Find where the given text appears and provide that cell's center as (x, y) coordinate. 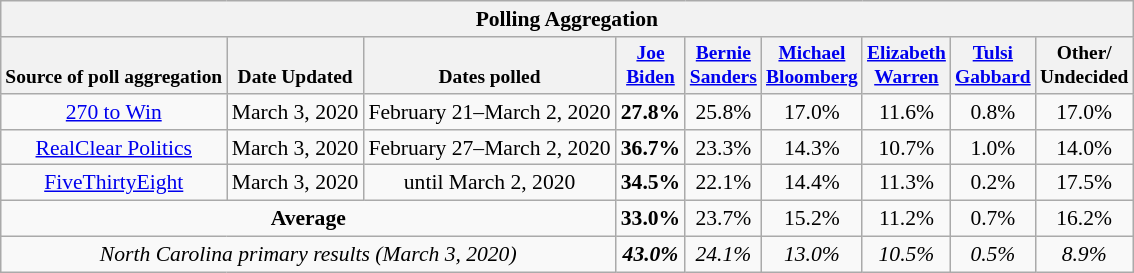
MichaelBloomberg (812, 66)
Polling Aggregation (567, 19)
Other/Undecided (1084, 66)
270 to Win (114, 112)
1.0% (992, 148)
14.0% (1084, 148)
0.2% (992, 183)
Source of poll aggregation (114, 66)
33.0% (650, 219)
BernieSanders (723, 66)
23.7% (723, 219)
until March 2, 2020 (489, 183)
RealClear Politics (114, 148)
23.3% (723, 148)
February 27–March 2, 2020 (489, 148)
Average (308, 219)
24.1% (723, 254)
February 21–March 2, 2020 (489, 112)
11.2% (906, 219)
25.8% (723, 112)
Date Updated (296, 66)
13.0% (812, 254)
0.7% (992, 219)
FiveThirtyEight (114, 183)
34.5% (650, 183)
15.2% (812, 219)
16.2% (1084, 219)
TulsiGabbard (992, 66)
27.8% (650, 112)
ElizabethWarren (906, 66)
11.6% (906, 112)
0.8% (992, 112)
17.5% (1084, 183)
11.3% (906, 183)
14.4% (812, 183)
14.3% (812, 148)
North Carolina primary results (March 3, 2020) (308, 254)
8.9% (1084, 254)
43.0% (650, 254)
Dates polled (489, 66)
10.7% (906, 148)
0.5% (992, 254)
10.5% (906, 254)
22.1% (723, 183)
36.7% (650, 148)
JoeBiden (650, 66)
